Detect which cell encompasses the target text, then output its [x, y] center coordinate. 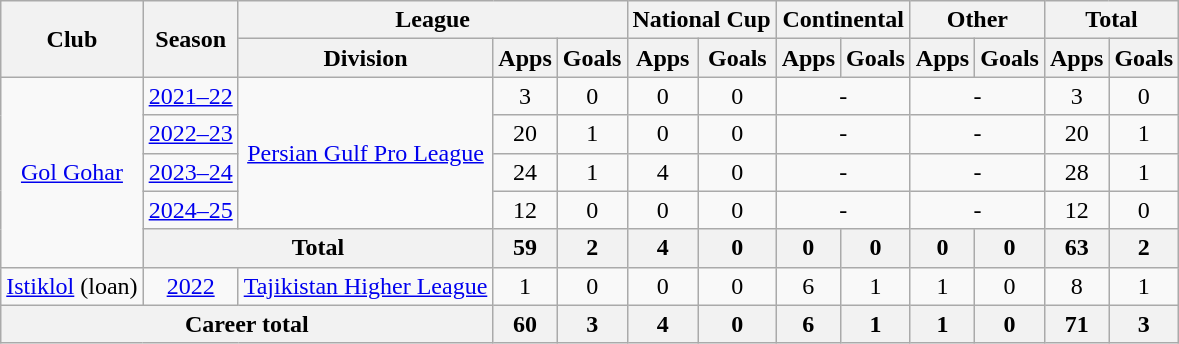
Persian Gulf Pro League [366, 153]
63 [1076, 248]
2021–22 [190, 96]
Season [190, 39]
Tajikistan Higher League [366, 286]
Division [366, 58]
Continental [843, 20]
Club [72, 39]
Other [977, 20]
24 [525, 172]
8 [1076, 286]
Istiklol (loan) [72, 286]
Gol Gohar [72, 172]
60 [525, 324]
2023–24 [190, 172]
National Cup [702, 20]
2022 [190, 286]
59 [525, 248]
71 [1076, 324]
2024–25 [190, 210]
28 [1076, 172]
Career total [247, 324]
2022–23 [190, 134]
League [432, 20]
